Pinpoint the cell where the given text exists, returning its [x, y] midpoint coordinate. 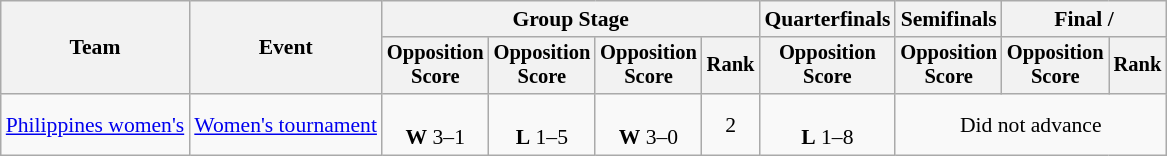
Event [286, 48]
Philippines women's [96, 124]
Quarterfinals [827, 19]
Did not advance [1030, 124]
Group Stage [570, 19]
L 1–5 [542, 124]
Women's tournament [286, 124]
Final / [1084, 19]
2 [731, 124]
L 1–8 [827, 124]
W 3–1 [436, 124]
Semifinals [948, 19]
Team [96, 48]
W 3–0 [648, 124]
